Identify which cell holds the provided text, then report its (X, Y) central coordinate. 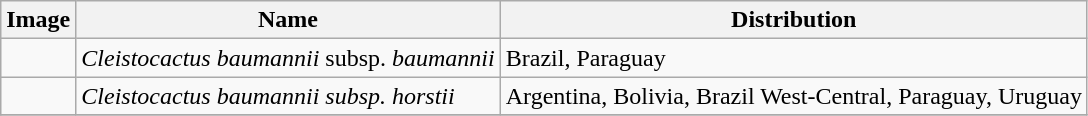
Argentina, Bolivia, Brazil West-Central, Paraguay, Uruguay (794, 96)
Cleistocactus baumannii subsp. baumannii (288, 58)
Distribution (794, 20)
Name (288, 20)
Cleistocactus baumannii subsp. horstii (288, 96)
Image (38, 20)
Brazil, Paraguay (794, 58)
